Determine the (x, y) coordinate at the center of the cell enclosing the given text.  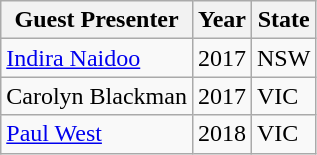
State (284, 20)
NSW (284, 58)
Guest Presenter (97, 20)
Indira Naidoo (97, 58)
Paul West (97, 134)
Year (222, 20)
2018 (222, 134)
Carolyn Blackman (97, 96)
